Locate the cell with the specified text and output its [x, y] center coordinate. 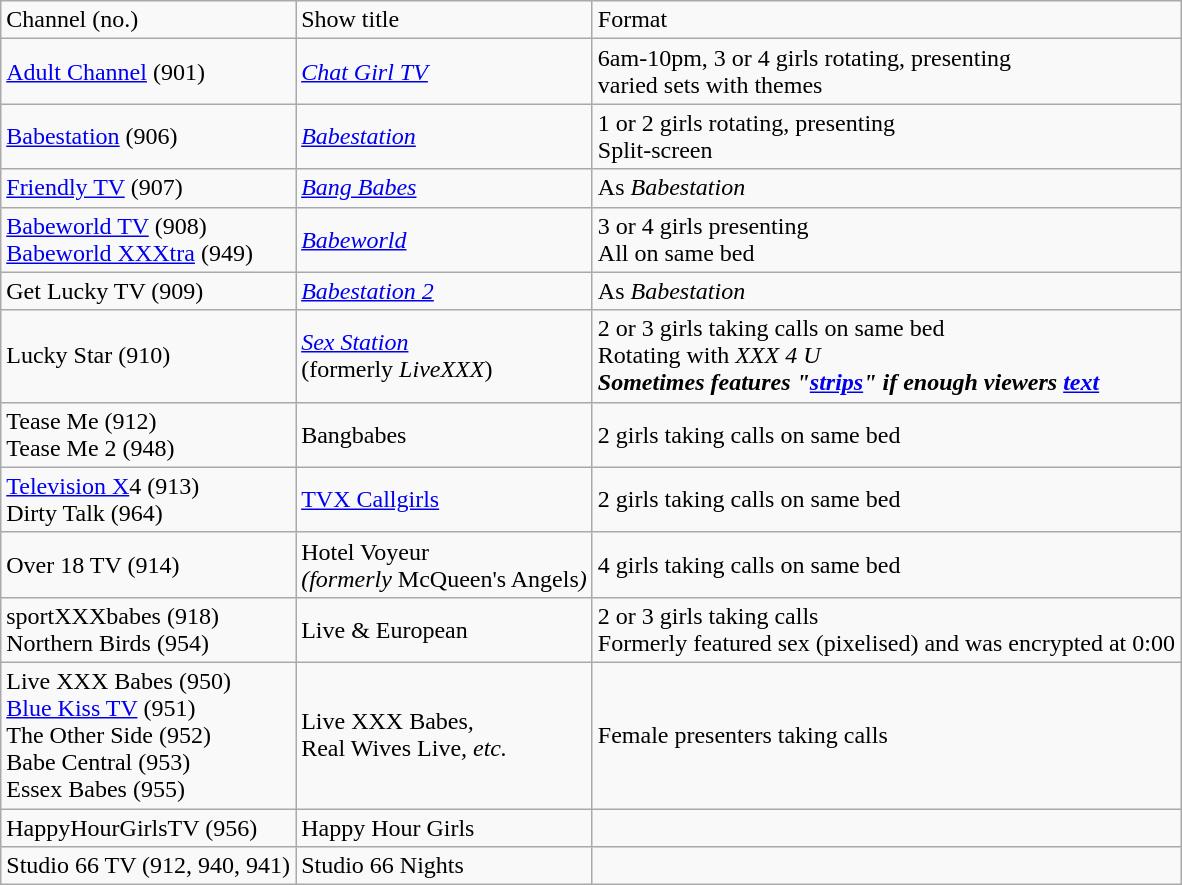
Tease Me (912) Tease Me 2 (948) [148, 434]
Babeworld TV (908) Babeworld XXXtra (949) [148, 240]
Format [886, 20]
sportXXXbabes (918) Northern Birds (954) [148, 630]
Get Lucky TV (909) [148, 291]
Channel (no.) [148, 20]
2 or 3 girls taking calls on same bed Rotating with XXX 4 U Sometimes features "strips" if enough viewers text [886, 356]
Live XXX Babes, Real Wives Live, etc. [444, 735]
Lucky Star (910) [148, 356]
TVX Callgirls [444, 500]
1 or 2 girls rotating, presenting Split-screen [886, 136]
Babeworld [444, 240]
Show title [444, 20]
Happy Hour Girls [444, 827]
Babestation (906) [148, 136]
Bangbabes [444, 434]
Over 18 TV (914) [148, 564]
Studio 66 Nights [444, 866]
Hotel Voyeur (formerly McQueen's Angels) [444, 564]
HappyHourGirlsTV (956) [148, 827]
Babestation [444, 136]
2 or 3 girls taking calls Formerly featured sex (pixelised) and was encrypted at 0:00 [886, 630]
Studio 66 TV (912, 940, 941) [148, 866]
Live XXX Babes (950) Blue Kiss TV (951) The Other Side (952) Babe Central (953) Essex Babes (955) [148, 735]
Chat Girl TV [444, 72]
Sex Station (formerly LiveXXX) [444, 356]
4 girls taking calls on same bed [886, 564]
6am-10pm, 3 or 4 girls rotating, presenting varied sets with themes [886, 72]
Female presenters taking calls [886, 735]
Friendly TV (907) [148, 188]
Adult Channel (901) [148, 72]
Babestation 2 [444, 291]
Live & European [444, 630]
Bang Babes [444, 188]
Television X4 (913) Dirty Talk (964) [148, 500]
3 or 4 girls presenting All on same bed [886, 240]
